Capture the cell that displays the provided text and extract its [x, y] central coordinate. 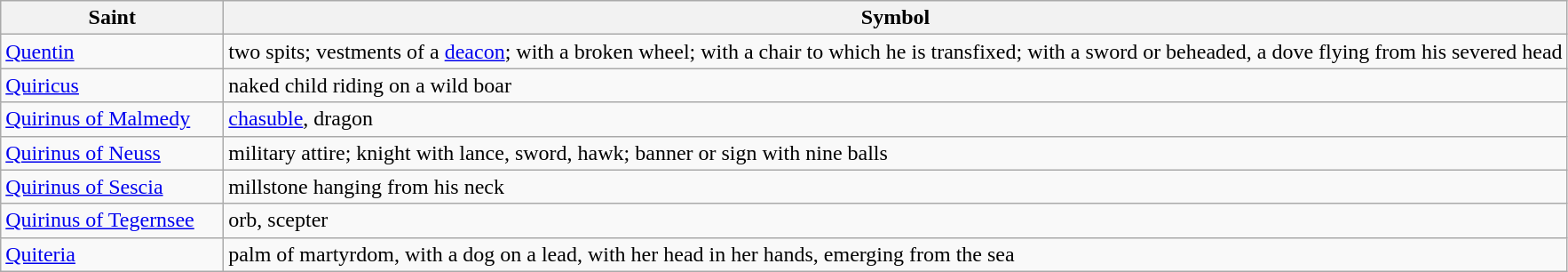
Quiteria [112, 254]
Quirinus of Neuss [112, 153]
Quentin [112, 52]
Quirinus of Tegernsee [112, 220]
naked child riding on a wild boar [895, 85]
Quiricus [112, 85]
palm of martyrdom, with a dog on a lead, with her head in her hands, emerging from the sea [895, 254]
Quirinus of Malmedy [112, 119]
Symbol [895, 18]
military attire; knight with lance, sword, hawk; banner or sign with nine balls [895, 153]
orb, scepter [895, 220]
Quirinus of Sescia [112, 187]
millstone hanging from his neck [895, 187]
chasuble, dragon [895, 119]
Saint [112, 18]
